Search for the cell housing the specified text and yield its [x, y] center coordinate. 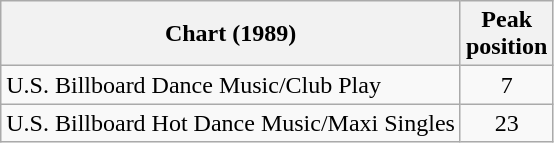
23 [506, 123]
7 [506, 85]
U.S. Billboard Dance Music/Club Play [231, 85]
Peakposition [506, 34]
U.S. Billboard Hot Dance Music/Maxi Singles [231, 123]
Chart (1989) [231, 34]
